Pinpoint the cell where the given text exists, returning its [x, y] midpoint coordinate. 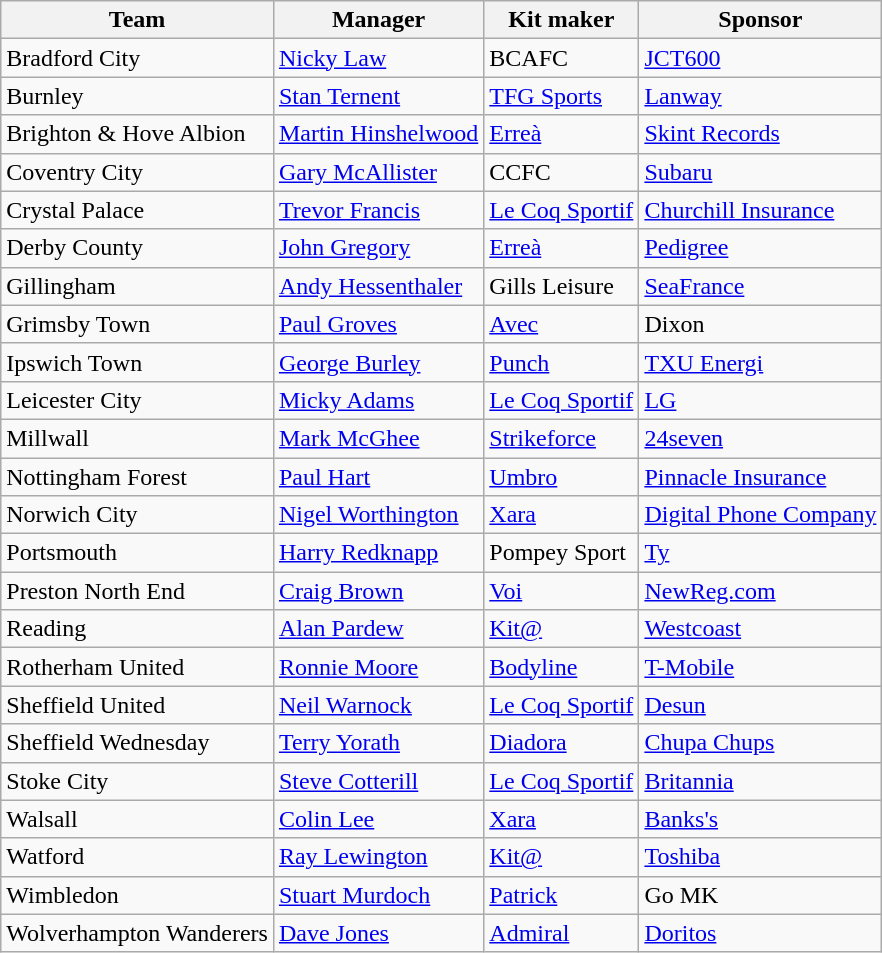
Admiral [562, 933]
Gillingham [138, 286]
Westcoast [760, 629]
Portsmouth [138, 553]
Banks's [760, 819]
Brighton & Hove Albion [138, 134]
Leicester City [138, 400]
Burnley [138, 96]
Grimsby Town [138, 324]
Nottingham Forest [138, 477]
Dixon [760, 324]
Steve Cotterill [378, 781]
Stoke City [138, 781]
Paul Groves [378, 324]
Voi [562, 591]
Norwich City [138, 515]
Neil Warnock [378, 705]
Watford [138, 857]
Bodyline [562, 667]
JCT600 [760, 58]
Gills Leisure [562, 286]
Kit maker [562, 20]
Patrick [562, 895]
George Burley [378, 362]
BCAFC [562, 58]
Nicky Law [378, 58]
Umbro [562, 477]
Sponsor [760, 20]
Gary McAllister [378, 172]
Preston North End [138, 591]
Colin Lee [378, 819]
Dave Jones [378, 933]
Pompey Sport [562, 553]
Stuart Murdoch [378, 895]
Millwall [138, 438]
Stan Ternent [378, 96]
NewReg.com [760, 591]
Churchill Insurance [760, 210]
Reading [138, 629]
Ipswich Town [138, 362]
Micky Adams [378, 400]
Ty [760, 553]
Pinnacle Insurance [760, 477]
Strikeforce [562, 438]
SeaFrance [760, 286]
Bradford City [138, 58]
Ray Lewington [378, 857]
John Gregory [378, 248]
T-Mobile [760, 667]
CCFC [562, 172]
Digital Phone Company [760, 515]
TFG Sports [562, 96]
Sheffield United [138, 705]
Rotherham United [138, 667]
Subaru [760, 172]
Desun [760, 705]
Manager [378, 20]
Paul Hart [378, 477]
Derby County [138, 248]
Wolverhampton Wanderers [138, 933]
Chupa Chups [760, 743]
Doritos [760, 933]
Ronnie Moore [378, 667]
Andy Hessenthaler [378, 286]
Craig Brown [378, 591]
Terry Yorath [378, 743]
Harry Redknapp [378, 553]
Pedigree [760, 248]
Avec [562, 324]
Toshiba [760, 857]
LG [760, 400]
Sheffield Wednesday [138, 743]
Martin Hinshelwood [378, 134]
Crystal Palace [138, 210]
Alan Pardew [378, 629]
24seven [760, 438]
Lanway [760, 96]
Nigel Worthington [378, 515]
Coventry City [138, 172]
Wimbledon [138, 895]
Punch [562, 362]
Mark McGhee [378, 438]
Diadora [562, 743]
Go MK [760, 895]
Skint Records [760, 134]
Walsall [138, 819]
Trevor Francis [378, 210]
Britannia [760, 781]
TXU Energi [760, 362]
Team [138, 20]
